Search for the cell housing the specified text and yield its (x, y) center coordinate. 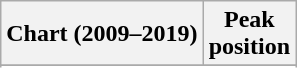
Peak position (249, 34)
Chart (2009–2019) (102, 34)
